Determine the (x, y) coordinate at the center of the cell enclosing the given text.  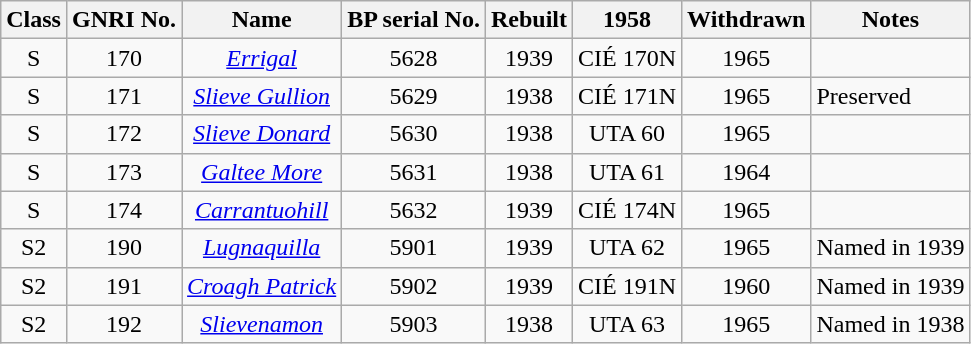
Notes (890, 20)
174 (124, 210)
Preserved (890, 96)
CIÉ 170N (628, 58)
CIÉ 174N (628, 210)
171 (124, 96)
1964 (746, 172)
GNRI No. (124, 20)
Rebuilt (528, 20)
190 (124, 248)
191 (124, 286)
Lugnaquilla (262, 248)
5630 (414, 134)
Slieve Gullion (262, 96)
Carrantuohill (262, 210)
5631 (414, 172)
Galtee More (262, 172)
UTA 60 (628, 134)
Errigal (262, 58)
5629 (414, 96)
Slieve Donard (262, 134)
1958 (628, 20)
Slievenamon (262, 324)
UTA 63 (628, 324)
173 (124, 172)
Withdrawn (746, 20)
Name (262, 20)
UTA 62 (628, 248)
192 (124, 324)
BP serial No. (414, 20)
CIÉ 171N (628, 96)
UTA 61 (628, 172)
Class (34, 20)
Named in 1938 (890, 324)
1960 (746, 286)
5632 (414, 210)
CIÉ 191N (628, 286)
172 (124, 134)
170 (124, 58)
5903 (414, 324)
5628 (414, 58)
5902 (414, 286)
Croagh Patrick (262, 286)
5901 (414, 248)
